Determine the (X, Y) coordinate at the center of the cell enclosing the given text.  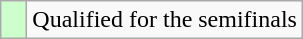
Qualified for the semifinals (165, 20)
